Return the (x, y) coordinate for the center point of the cell that contains the specified text.  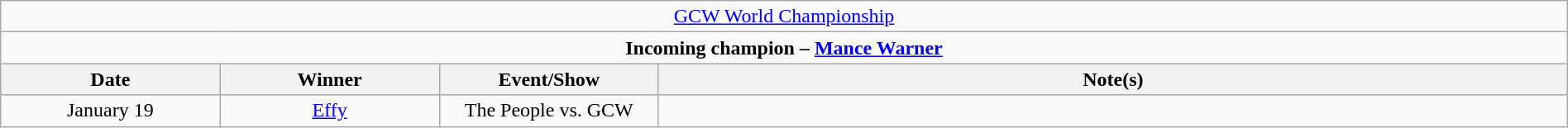
January 19 (111, 111)
Date (111, 79)
Winner (329, 79)
Event/Show (549, 79)
GCW World Championship (784, 17)
Note(s) (1113, 79)
The People vs. GCW (549, 111)
Incoming champion – Mance Warner (784, 48)
Effy (329, 111)
